Detect which cell encompasses the target text, then output its (X, Y) center coordinate. 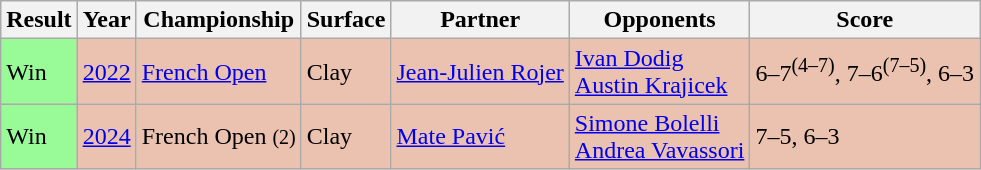
Score (865, 20)
Championship (218, 20)
Year (106, 20)
French Open (218, 72)
2024 (106, 136)
2022 (106, 72)
Surface (346, 20)
Partner (480, 20)
Mate Pavić (480, 136)
French Open (2) (218, 136)
Ivan Dodig Austin Krajicek (660, 72)
Opponents (660, 20)
Simone Bolelli Andrea Vavassori (660, 136)
6–7(4–7), 7–6(7–5), 6–3 (865, 72)
7–5, 6–3 (865, 136)
Jean-Julien Rojer (480, 72)
Result (39, 20)
